Return the (X, Y) coordinate for the center point of the cell that contains the specified text.  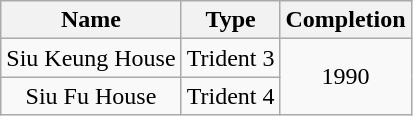
Siu Keung House (91, 58)
Trident 4 (230, 96)
Completion (346, 20)
Siu Fu House (91, 96)
Type (230, 20)
Trident 3 (230, 58)
Name (91, 20)
1990 (346, 77)
